For the text-containing cell, return its midpoint in (X, Y) coordinate format. 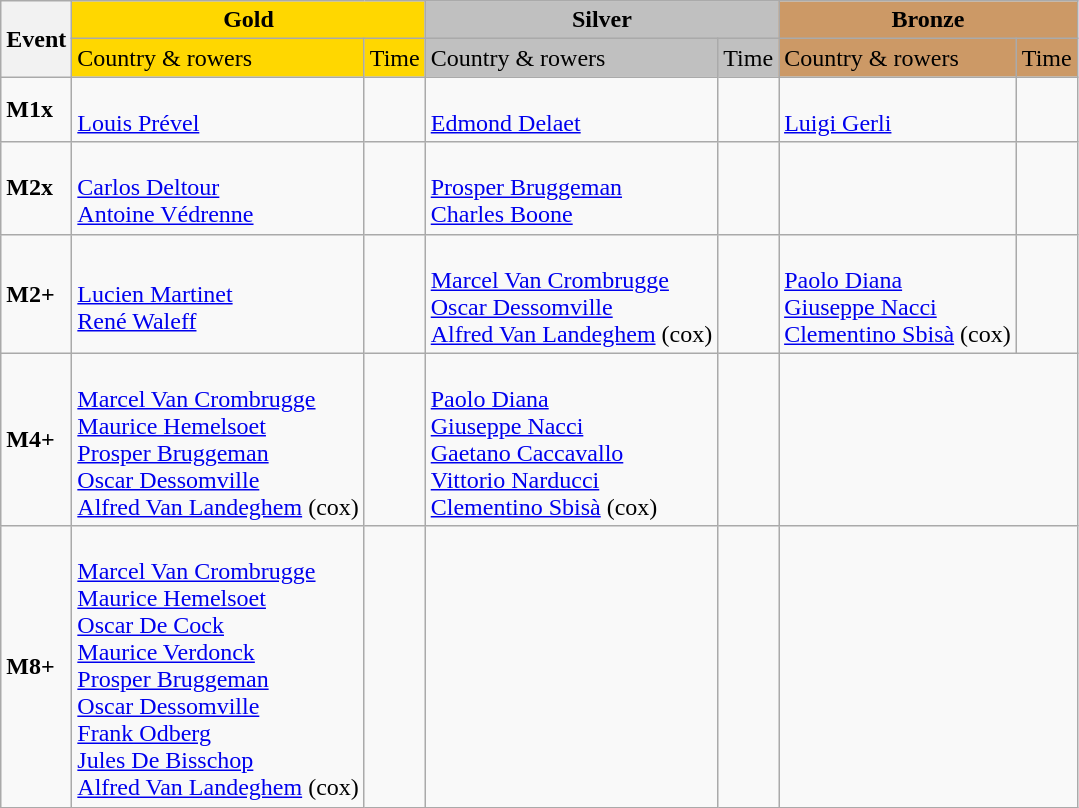
Paolo Diana Giuseppe Nacci Gaetano Caccavallo Vittorio Narducci Clementino Sbisà (cox) (572, 440)
Marcel Van Crombrugge Oscar Dessomville Alfred Van Landeghem (cox) (572, 294)
Marcel Van Crombrugge Maurice Hemelsoet Prosper Bruggeman Oscar Dessomville Alfred Van Landeghem (cox) (218, 440)
M4+ (36, 440)
Silver (602, 20)
Event (36, 39)
M8+ (36, 666)
M1x (36, 110)
Carlos Deltour Antoine Védrenne (218, 188)
Edmond Delaet (572, 110)
M2x (36, 188)
Luigi Gerli (898, 110)
Bronze (928, 20)
Paolo Diana Giuseppe Nacci Clementino Sbisà (cox) (898, 294)
Gold (248, 20)
M2+ (36, 294)
Lucien Martinet René Waleff (218, 294)
Louis Prével (218, 110)
Prosper Bruggeman Charles Boone (572, 188)
